Detect which cell encompasses the target text, then output its [x, y] center coordinate. 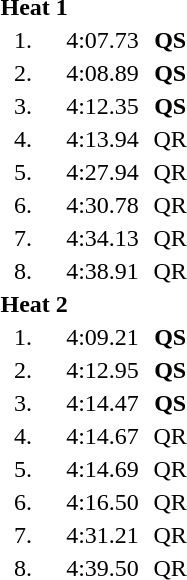
4:09.21 [102, 337]
4:30.78 [102, 205]
4:34.13 [102, 238]
4:14.69 [102, 469]
4:14.47 [102, 403]
4:14.67 [102, 436]
4:31.21 [102, 535]
4:08.89 [102, 73]
4:12.95 [102, 370]
4:16.50 [102, 502]
4:13.94 [102, 139]
4:12.35 [102, 106]
4:07.73 [102, 40]
4:38.91 [102, 271]
4:27.94 [102, 172]
